For the text-containing cell, return its midpoint in [x, y] coordinate format. 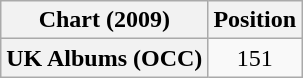
Chart (2009) [104, 20]
UK Albums (OCC) [104, 58]
151 [255, 58]
Position [255, 20]
